Pinpoint the cell where the given text exists, returning its [X, Y] midpoint coordinate. 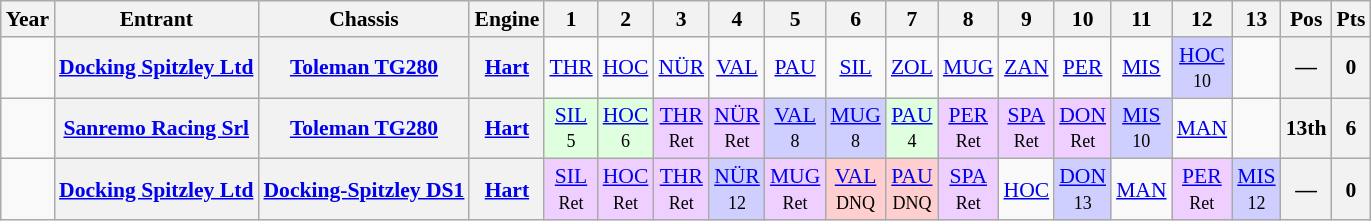
10 [1082, 19]
Sanremo Racing Srl [156, 128]
PAU4 [912, 128]
8 [968, 19]
13 [1256, 19]
NÜR12 [737, 190]
2 [626, 19]
Docking-Spitzley DS1 [364, 190]
NÜRRet [737, 128]
SILRet [570, 190]
Entrant [156, 19]
ZOL [912, 68]
MIS10 [1142, 128]
VAL8 [796, 128]
Pos [1306, 19]
HOCRet [626, 190]
PAUDNQ [912, 190]
MUG [968, 68]
5 [796, 19]
11 [1142, 19]
HOC10 [1202, 68]
ZAN [1026, 68]
Chassis [364, 19]
PER [1082, 68]
12 [1202, 19]
HOC6 [626, 128]
4 [737, 19]
13th [1306, 128]
THR [570, 68]
DONRet [1082, 128]
MIS [1142, 68]
MUG8 [856, 128]
Engine [506, 19]
3 [681, 19]
DON13 [1082, 190]
Pts [1352, 19]
PAU [796, 68]
VAL [737, 68]
SIL5 [570, 128]
MIS12 [1256, 190]
7 [912, 19]
9 [1026, 19]
VALDNQ [856, 190]
Year [28, 19]
NÜR [681, 68]
MUGRet [796, 190]
SIL [856, 68]
1 [570, 19]
